Determine the (x, y) coordinate at the center of the cell enclosing the given text.  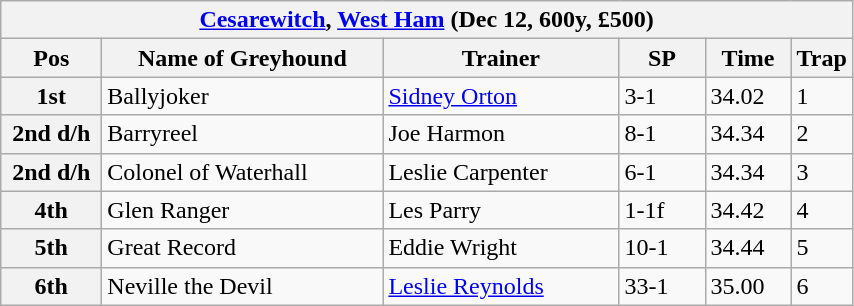
6 (822, 286)
34.02 (748, 96)
Joe Harmon (501, 134)
Leslie Reynolds (501, 286)
Glen Ranger (242, 210)
Colonel of Waterhall (242, 172)
33-1 (662, 286)
Ballyjoker (242, 96)
Barryreel (242, 134)
6-1 (662, 172)
4th (52, 210)
1 (822, 96)
Trainer (501, 58)
2 (822, 134)
3 (822, 172)
SP (662, 58)
Trap (822, 58)
8-1 (662, 134)
Neville the Devil (242, 286)
Eddie Wright (501, 248)
3-1 (662, 96)
34.42 (748, 210)
Great Record (242, 248)
5th (52, 248)
Leslie Carpenter (501, 172)
Time (748, 58)
Sidney Orton (501, 96)
Pos (52, 58)
34.44 (748, 248)
10-1 (662, 248)
6th (52, 286)
Name of Greyhound (242, 58)
1st (52, 96)
4 (822, 210)
5 (822, 248)
Cesarewitch, West Ham (Dec 12, 600y, £500) (427, 20)
Les Parry (501, 210)
1-1f (662, 210)
35.00 (748, 286)
